Extract the (X, Y) coordinate from the center of the cell holding the provided text.  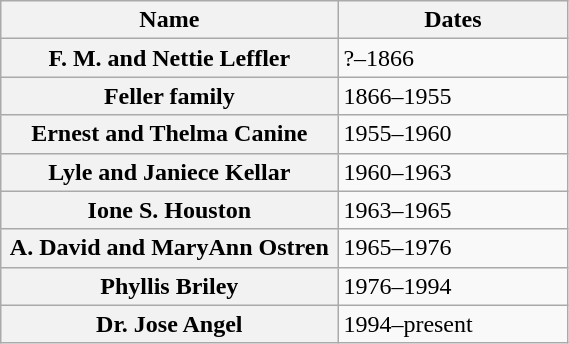
Feller family (170, 96)
Lyle and Janiece Kellar (170, 172)
1866–1955 (453, 96)
?–1866 (453, 58)
Dr. Jose Angel (170, 324)
1960–1963 (453, 172)
1994–present (453, 324)
1976–1994 (453, 286)
Phyllis Briley (170, 286)
Ione S. Houston (170, 210)
Ernest and Thelma Canine (170, 134)
F. M. and Nettie Leffler (170, 58)
A. David and MaryAnn Ostren (170, 248)
1965–1976 (453, 248)
1963–1965 (453, 210)
Name (170, 20)
1955–1960 (453, 134)
Dates (453, 20)
